Identify which cell holds the provided text, then report its (X, Y) central coordinate. 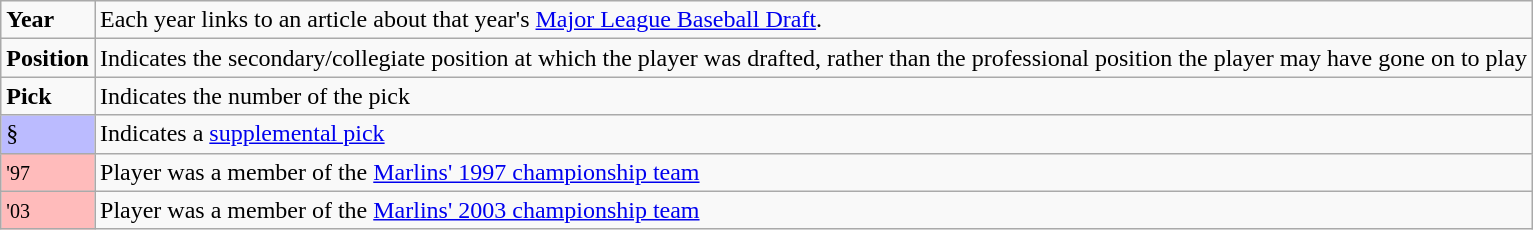
Position (48, 58)
Pick (48, 96)
Player was a member of the Marlins' 2003 championship team (813, 210)
'03 (48, 210)
Player was a member of the Marlins' 1997 championship team (813, 172)
Each year links to an article about that year's Major League Baseball Draft. (813, 20)
'97 (48, 172)
Indicates the number of the pick (813, 96)
Year (48, 20)
Indicates a supplemental pick (813, 134)
§ (48, 134)
